Scan for the cell matching the given text and deliver its (x, y) coordinate at center. 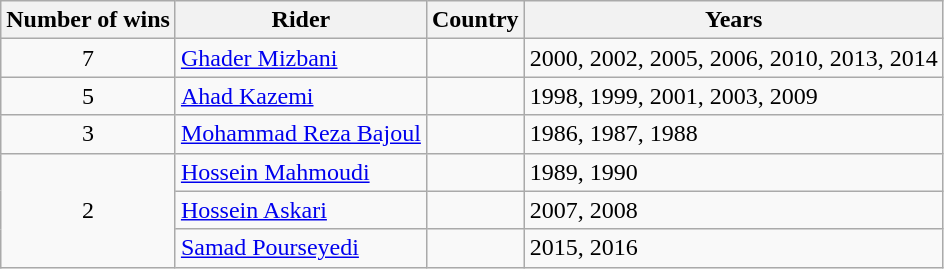
2 (88, 210)
5 (88, 96)
Mohammad Reza Bajoul (300, 134)
Ghader Mizbani (300, 58)
2007, 2008 (734, 210)
Hossein Askari (300, 210)
Ahad Kazemi (300, 96)
Samad Pourseyedi (300, 248)
2015, 2016 (734, 248)
3 (88, 134)
Years (734, 20)
1998, 1999, 2001, 2003, 2009 (734, 96)
1989, 1990 (734, 172)
2000, 2002, 2005, 2006, 2010, 2013, 2014 (734, 58)
7 (88, 58)
1986, 1987, 1988 (734, 134)
Number of wins (88, 20)
Hossein Mahmoudi (300, 172)
Country (475, 20)
Rider (300, 20)
